Provide the [X, Y] coordinate of the cell's center where the given text is located.  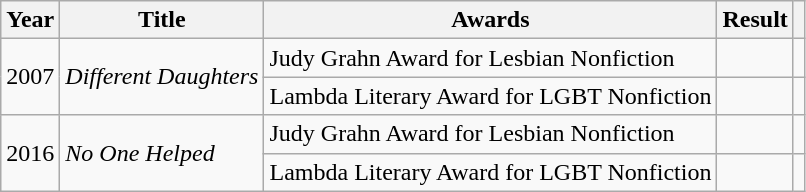
Title [162, 20]
Result [755, 20]
Year [30, 20]
No One Helped [162, 153]
Awards [490, 20]
2007 [30, 77]
2016 [30, 153]
Different Daughters [162, 77]
